Find where the given text appears and provide that cell's center as (x, y) coordinate. 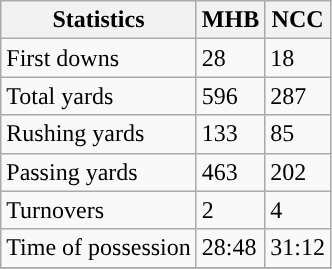
4 (298, 210)
Time of possession (99, 248)
MHB (230, 20)
Total yards (99, 96)
18 (298, 58)
596 (230, 96)
Turnovers (99, 210)
85 (298, 134)
Rushing yards (99, 134)
463 (230, 172)
133 (230, 134)
NCC (298, 20)
287 (298, 96)
First downs (99, 58)
2 (230, 210)
28 (230, 58)
28:48 (230, 248)
Passing yards (99, 172)
31:12 (298, 248)
Statistics (99, 20)
202 (298, 172)
